From the cell containing the given text, extract its center point as (X, Y) coordinate. 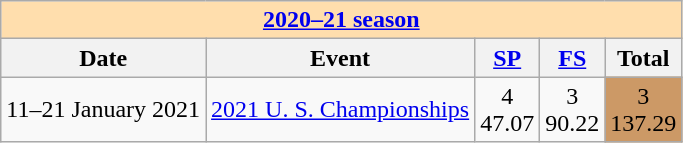
3 137.29 (644, 110)
SP (508, 58)
4 47.07 (508, 110)
Event (340, 58)
Date (104, 58)
Total (644, 58)
2020–21 season (342, 20)
2021 U. S. Championships (340, 110)
FS (572, 58)
11–21 January 2021 (104, 110)
3 90.22 (572, 110)
